Detect which cell encompasses the target text, then output its [X, Y] center coordinate. 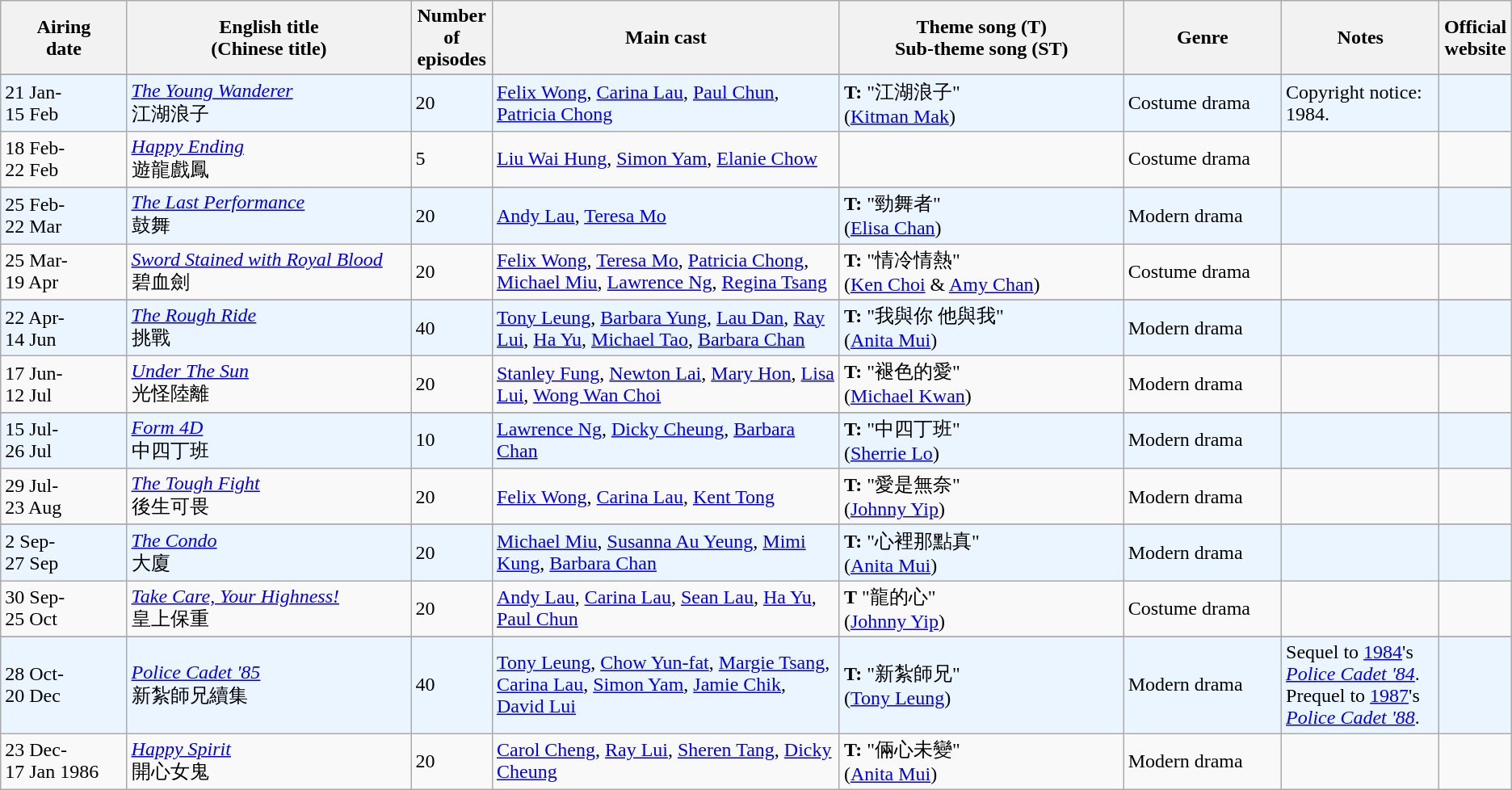
Tony Leung, Chow Yun-fat, Margie Tsang, Carina Lau, Simon Yam, Jamie Chik, David Lui [666, 685]
T: "愛是無奈" (Johnny Yip) [981, 497]
Felix Wong, Carina Lau, Paul Chun, Patricia Chong [666, 103]
T: "勁舞者" (Elisa Chan) [981, 216]
Michael Miu, Susanna Au Yeung, Mimi Kung, Barbara Chan [666, 553]
30 Sep- 25 Oct [64, 609]
The Young Wanderer 江湖浪子 [269, 103]
Number of episodes [452, 38]
T: "江湖浪子" (Kitman Mak) [981, 103]
22 Apr- 14 Jun [64, 328]
Main cast [666, 38]
T: "中四丁班" (Sherrie Lo) [981, 440]
Lawrence Ng, Dicky Cheung, Barbara Chan [666, 440]
28 Oct- 20 Dec [64, 685]
29 Jul- 23 Aug [64, 497]
17 Jun- 12 Jul [64, 384]
T: "心裡那點真" (Anita Mui) [981, 553]
T: "倆心未變" (Anita Mui) [981, 762]
Under The Sun 光怪陸離 [269, 384]
10 [452, 440]
18 Feb- 22 Feb [64, 159]
2 Sep- 27 Sep [64, 553]
Felix Wong, Teresa Mo, Patricia Chong, Michael Miu, Lawrence Ng, Regina Tsang [666, 272]
English title (Chinese title) [269, 38]
25 Mar- 19 Apr [64, 272]
Andy Lau, Teresa Mo [666, 216]
T: "褪色的愛" (Michael Kwan) [981, 384]
15 Jul- 26 Jul [64, 440]
Take Care, Your Highness! 皇上保重 [269, 609]
Sword Stained with Royal Blood 碧血劍 [269, 272]
25 Feb- 22 Mar [64, 216]
Police Cadet '85 新紮師兄續集 [269, 685]
23 Dec- 17 Jan 1986 [64, 762]
T "龍的心" (Johnny Yip) [981, 609]
Happy Ending 遊龍戲鳳 [269, 159]
T: "情冷情熱" (Ken Choi & Amy Chan) [981, 272]
Sequel to 1984's Police Cadet '84. Prequel to 1987's Police Cadet '88. [1360, 685]
Happy Spirit 開心女鬼 [269, 762]
Copyright notice: 1984. [1360, 103]
Theme song (T) Sub-theme song (ST) [981, 38]
The Rough Ride 挑戰 [269, 328]
Airingdate [64, 38]
Carol Cheng, Ray Lui, Sheren Tang, Dicky Cheung [666, 762]
T: "我與你 他與我" (Anita Mui) [981, 328]
Liu Wai Hung, Simon Yam, Elanie Chow [666, 159]
The Tough Fight 後生可畏 [269, 497]
5 [452, 159]
Tony Leung, Barbara Yung, Lau Dan, Ray Lui, Ha Yu, Michael Tao, Barbara Chan [666, 328]
Form 4D 中四丁班 [269, 440]
Genre [1202, 38]
21 Jan- 15 Feb [64, 103]
Official website [1475, 38]
The Condo 大廈 [269, 553]
The Last Performance 鼓舞 [269, 216]
T: "新紮師兄" (Tony Leung) [981, 685]
Notes [1360, 38]
Stanley Fung, Newton Lai, Mary Hon, Lisa Lui, Wong Wan Choi [666, 384]
Felix Wong, Carina Lau, Kent Tong [666, 497]
Andy Lau, Carina Lau, Sean Lau, Ha Yu, Paul Chun [666, 609]
